Capture the cell that displays the provided text and extract its (X, Y) central coordinate. 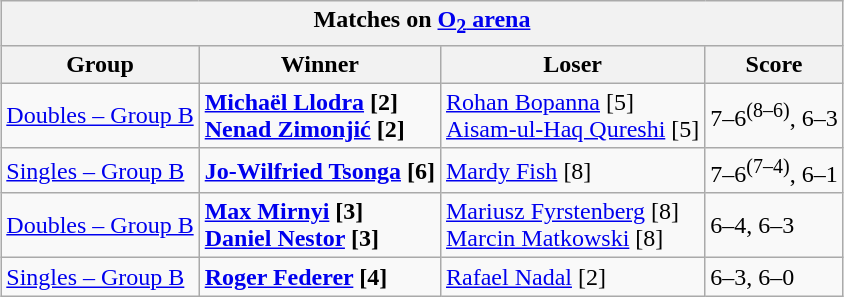
7–6(7–4), 6–1 (774, 170)
Score (774, 64)
Mardy Fish [8] (572, 170)
6–4, 6–3 (774, 226)
Michaël Llodra [2] Nenad Zimonjić [2] (320, 116)
7–6(8–6), 6–3 (774, 116)
Jo-Wilfried Tsonga [6] (320, 170)
Loser (572, 64)
Group (100, 64)
Roger Federer [4] (320, 277)
6–3, 6–0 (774, 277)
Mariusz Fyrstenberg [8] Marcin Matkowski [8] (572, 226)
Matches on O2 arena (422, 23)
Rohan Bopanna [5] Aisam-ul-Haq Qureshi [5] (572, 116)
Rafael Nadal [2] (572, 277)
Winner (320, 64)
Max Mirnyi [3] Daniel Nestor [3] (320, 226)
